Output the [X, Y] coordinate of the center of the cell containing the given text.  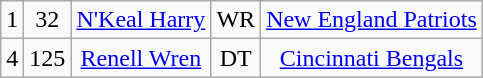
Cincinnati Bengals [372, 58]
32 [48, 20]
1 [12, 20]
4 [12, 58]
WR [236, 20]
125 [48, 58]
DT [236, 58]
Renell Wren [141, 58]
N'Keal Harry [141, 20]
New England Patriots [372, 20]
